Return the (X, Y) coordinate for the center point of the cell that contains the specified text.  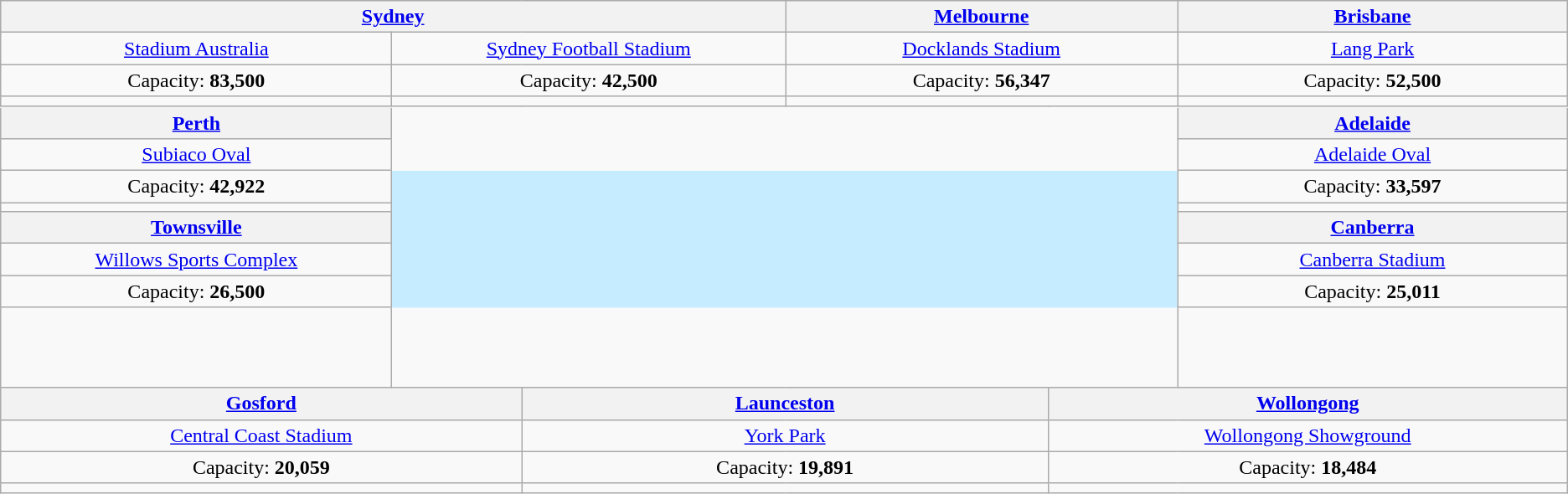
York Park (785, 435)
Capacity: 42,500 (589, 80)
Capacity: 25,011 (1372, 291)
Adelaide (1372, 123)
Capacity: 19,891 (785, 467)
Brisbane (1372, 17)
Adelaide Oval (1372, 155)
Capacity: 83,500 (196, 80)
Capacity: 42,922 (196, 187)
Subiaco Oval (196, 155)
Capacity: 18,484 (1308, 467)
Capacity: 33,597 (1372, 187)
Central Coast Stadium (261, 435)
Capacity: 20,059 (261, 467)
Sydney (394, 17)
Gosford (261, 404)
Launceston (785, 404)
Wollongong Showground (1308, 435)
Sydney Football Stadium (589, 49)
Lang Park (1372, 49)
Capacity: 52,500 (1372, 80)
Stadium Australia (196, 49)
Canberra Stadium (1372, 260)
Canberra (1372, 228)
Perth (196, 123)
Capacity: 26,500 (196, 291)
Townsville (196, 228)
Melbourne (982, 17)
Wollongong (1308, 404)
Capacity: 56,347 (982, 80)
Docklands Stadium (982, 49)
Willows Sports Complex (196, 260)
